Find where the given text appears and provide that cell's center as (x, y) coordinate. 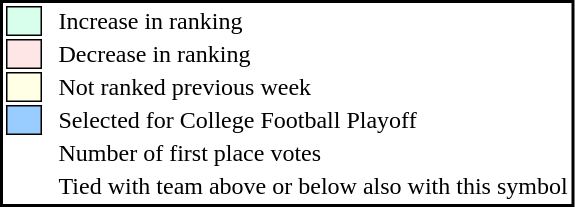
Decrease in ranking (313, 54)
Increase in ranking (313, 21)
Selected for College Football Playoff (313, 120)
Not ranked previous week (313, 87)
Tied with team above or below also with this symbol (313, 186)
Number of first place votes (313, 153)
